Locate the cell with the specified text and output its (X, Y) center coordinate. 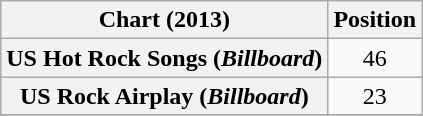
Chart (2013) (164, 20)
US Rock Airplay (Billboard) (164, 96)
23 (375, 96)
Position (375, 20)
46 (375, 58)
US Hot Rock Songs (Billboard) (164, 58)
